Pinpoint the cell where the given text exists, returning its [X, Y] midpoint coordinate. 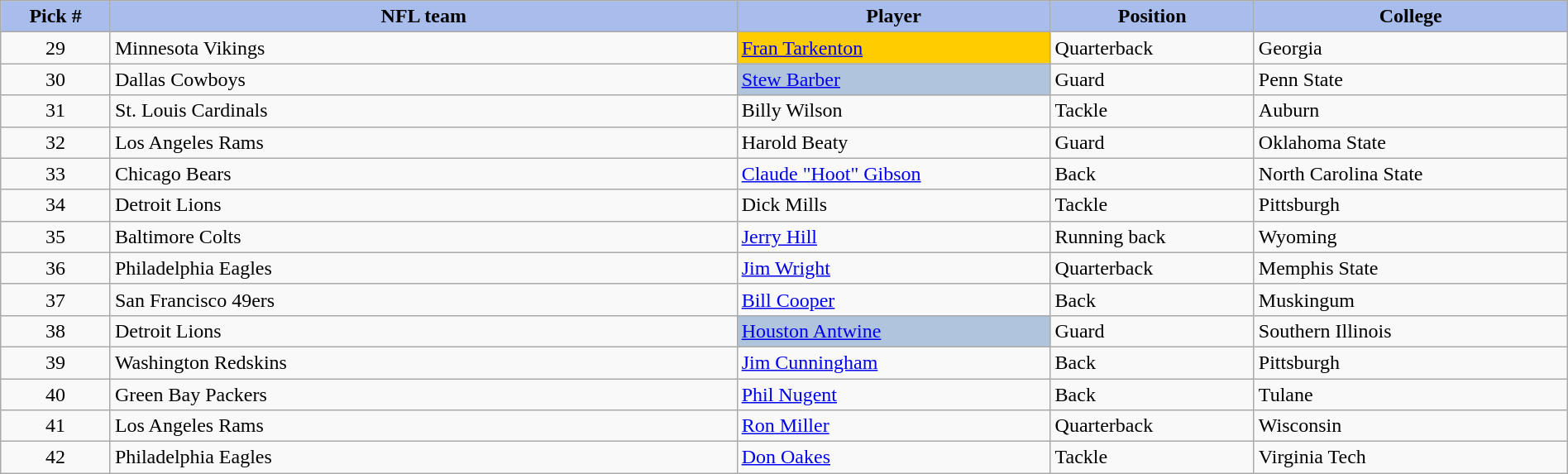
35 [56, 237]
Billy Wilson [893, 111]
Minnesota Vikings [423, 48]
Auburn [1411, 111]
Jim Cunningham [893, 362]
Bill Cooper [893, 299]
Muskingum [1411, 299]
Washington Redskins [423, 362]
Southern Illinois [1411, 331]
Running back [1152, 237]
Chicago Bears [423, 174]
NFL team [423, 17]
Jerry Hill [893, 237]
30 [56, 79]
42 [56, 457]
Virginia Tech [1411, 457]
San Francisco 49ers [423, 299]
North Carolina State [1411, 174]
Green Bay Packers [423, 395]
Baltimore Colts [423, 237]
39 [56, 362]
Claude "Hoot" Gibson [893, 174]
Pick # [56, 17]
Wisconsin [1411, 426]
32 [56, 142]
St. Louis Cardinals [423, 111]
Memphis State [1411, 268]
Don Oakes [893, 457]
Wyoming [1411, 237]
34 [56, 205]
Jim Wright [893, 268]
College [1411, 17]
33 [56, 174]
Oklahoma State [1411, 142]
38 [56, 331]
Fran Tarkenton [893, 48]
31 [56, 111]
Player [893, 17]
Stew Barber [893, 79]
Dick Mills [893, 205]
Georgia [1411, 48]
36 [56, 268]
Phil Nugent [893, 395]
41 [56, 426]
37 [56, 299]
Harold Beaty [893, 142]
Tulane [1411, 395]
Houston Antwine [893, 331]
Dallas Cowboys [423, 79]
Position [1152, 17]
40 [56, 395]
Ron Miller [893, 426]
Penn State [1411, 79]
29 [56, 48]
